From the cell containing the given text, extract its center point as [X, Y] coordinate. 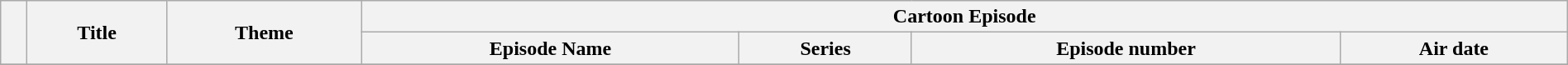
Cartoon Episode [964, 17]
Episode number [1126, 48]
Theme [265, 32]
Air date [1454, 48]
Series [825, 48]
Title [98, 32]
Episode Name [551, 48]
